Find where the given text appears and provide that cell's center as (x, y) coordinate. 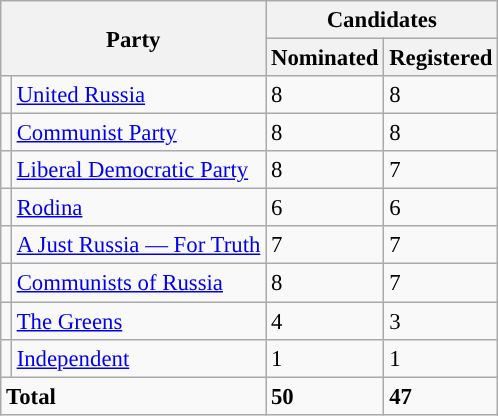
The Greens (138, 321)
50 (325, 396)
Communists of Russia (138, 283)
United Russia (138, 95)
Rodina (138, 208)
Registered (441, 58)
47 (441, 396)
Independent (138, 358)
Total (134, 396)
3 (441, 321)
4 (325, 321)
Communist Party (138, 133)
A Just Russia — For Truth (138, 245)
Candidates (382, 20)
Nominated (325, 58)
Party (134, 38)
Liberal Democratic Party (138, 170)
